Provide the (x, y) coordinate of the cell's center where the given text is located.  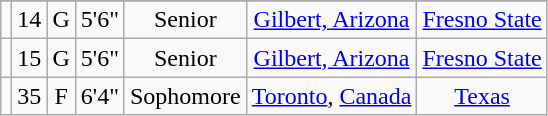
15 (30, 58)
Toronto, Canada (332, 96)
F (61, 96)
6'4" (100, 96)
Sophomore (185, 96)
14 (30, 20)
Texas (482, 96)
35 (30, 96)
